Search for the cell housing the specified text and yield its (x, y) center coordinate. 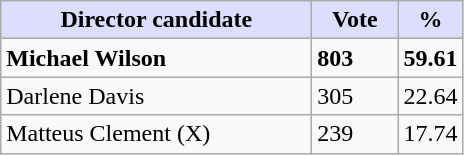
803 (355, 58)
Matteus Clement (X) (156, 134)
22.64 (430, 96)
Director candidate (156, 20)
Michael Wilson (156, 58)
305 (355, 96)
59.61 (430, 58)
Darlene Davis (156, 96)
Vote (355, 20)
% (430, 20)
239 (355, 134)
17.74 (430, 134)
